Capture the cell that displays the provided text and extract its [x, y] central coordinate. 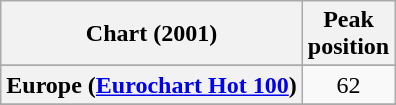
Chart (2001) [152, 34]
Peakposition [348, 34]
62 [348, 85]
Europe (Eurochart Hot 100) [152, 85]
